Return the (x, y) coordinate for the center point of the cell that contains the specified text.  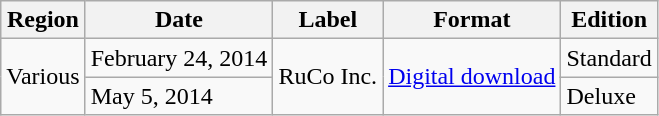
Format (472, 20)
Deluxe (609, 96)
Date (179, 20)
Label (328, 20)
Digital download (472, 77)
May 5, 2014 (179, 96)
Region (43, 20)
RuCo Inc. (328, 77)
February 24, 2014 (179, 58)
Standard (609, 58)
Various (43, 77)
Edition (609, 20)
